Locate the cell with the specified text and output its [x, y] center coordinate. 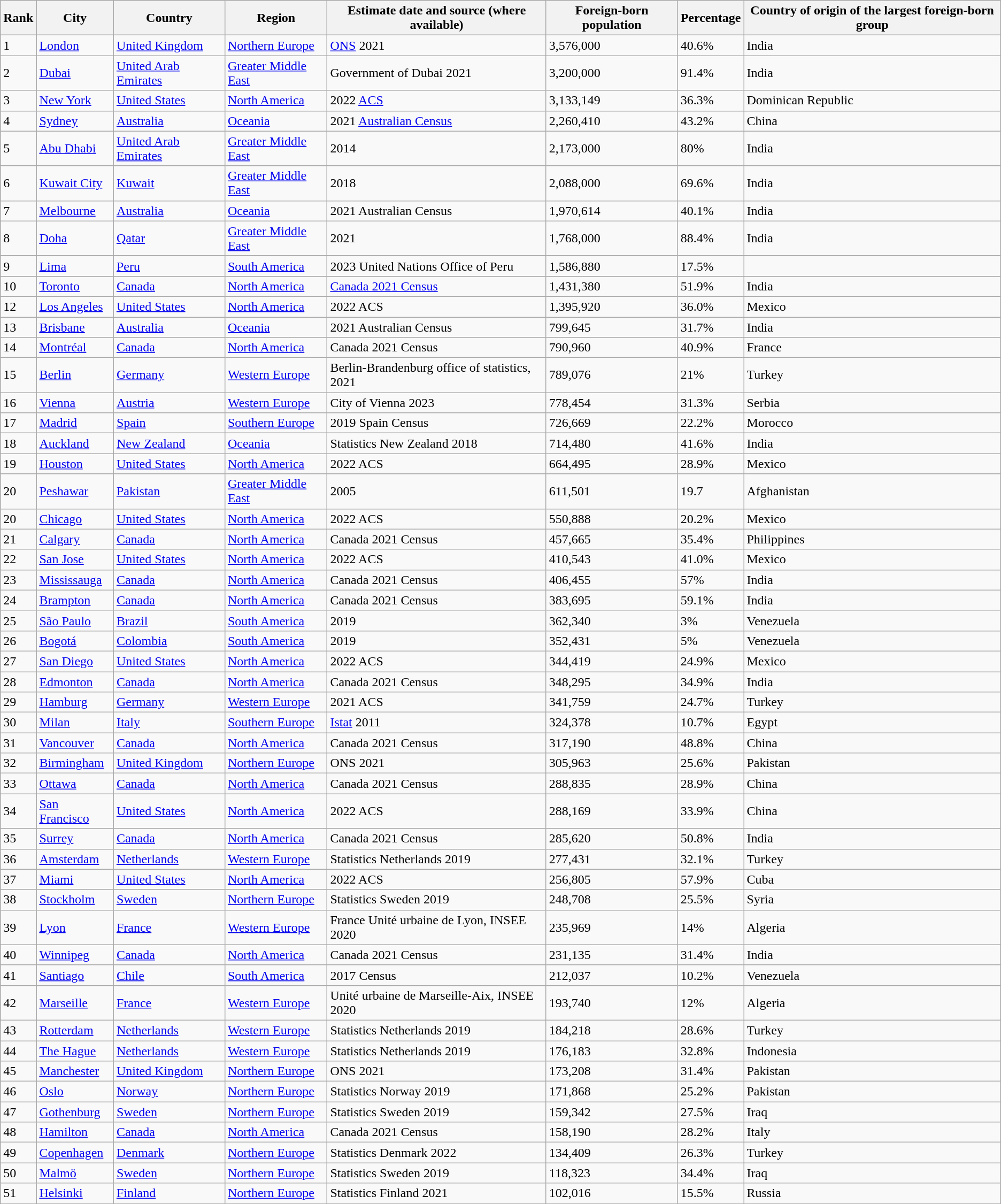
Sydney [75, 121]
40 [18, 955]
27.5% [711, 1112]
40.9% [711, 348]
32.8% [711, 1051]
36.3% [711, 101]
Kuwait City [75, 183]
118,323 [612, 1173]
Statistics Norway 2019 [436, 1092]
Los Angeles [75, 306]
102,016 [612, 1193]
Spain [169, 423]
Statistics Denmark 2022 [436, 1153]
176,183 [612, 1051]
New Zealand [169, 443]
40.6% [711, 45]
1,970,614 [612, 211]
18 [18, 443]
59.1% [711, 600]
158,190 [612, 1132]
9 [18, 266]
21% [711, 375]
277,431 [612, 859]
14% [711, 927]
2,260,410 [612, 121]
2019 Spain Census [436, 423]
34.9% [711, 682]
Melbourne [75, 211]
Abu Dhabi [75, 149]
1,768,000 [612, 239]
348,295 [612, 682]
30 [18, 723]
Chicago [75, 519]
43.2% [711, 121]
47 [18, 1112]
Rank [18, 18]
714,480 [612, 443]
51 [18, 1193]
317,190 [612, 743]
285,620 [612, 839]
33.9% [711, 811]
Amsterdam [75, 859]
Doha [75, 239]
Oslo [75, 1092]
24 [18, 600]
22.2% [711, 423]
22 [18, 559]
Statistics Finland 2021 [436, 1193]
383,695 [612, 600]
Malmö [75, 1173]
Cuba [872, 879]
2017 Census [436, 975]
288,169 [612, 811]
Calgary [75, 539]
57.9% [711, 879]
Morocco [872, 423]
34 [18, 811]
Mississauga [75, 580]
Estimate date and source (where available) [436, 18]
Winnipeg [75, 955]
550,888 [612, 519]
25.2% [711, 1092]
34.4% [711, 1173]
15 [18, 375]
44 [18, 1051]
Region [276, 18]
Rotterdam [75, 1030]
50.8% [711, 839]
Montréal [75, 348]
1 [18, 45]
38 [18, 900]
Statistics New Zealand 2018 [436, 443]
3,576,000 [612, 45]
3% [711, 620]
344,419 [612, 661]
25.6% [711, 763]
25 [18, 620]
43 [18, 1030]
Manchester [75, 1071]
5 [18, 149]
27 [18, 661]
Santiago [75, 975]
Finland [169, 1193]
The Hague [75, 1051]
32.1% [711, 859]
3,200,000 [612, 73]
193,740 [612, 1002]
31.3% [711, 403]
256,805 [612, 879]
Edmonton [75, 682]
Brampton [75, 600]
Marseille [75, 1002]
2 [18, 73]
35 [18, 839]
Syria [872, 900]
Hamilton [75, 1132]
2,173,000 [612, 149]
28.2% [711, 1132]
46 [18, 1092]
26 [18, 641]
Toronto [75, 286]
40.1% [711, 211]
Country [169, 18]
2014 [436, 149]
Copenhagen [75, 1153]
3,133,149 [612, 101]
20.2% [711, 519]
Birmingham [75, 763]
159,342 [612, 1112]
12% [711, 1002]
Indonesia [872, 1051]
1,395,920 [612, 306]
32 [18, 763]
184,218 [612, 1030]
5% [711, 641]
Afghanistan [872, 491]
Vancouver [75, 743]
134,409 [612, 1153]
Unité urbaine de Marseille-Aix, INSEE 2020 [436, 1002]
Stockholm [75, 900]
29 [18, 702]
12 [18, 306]
324,378 [612, 723]
Milan [75, 723]
Miami [75, 879]
Qatar [169, 239]
Istat 2011 [436, 723]
San Jose [75, 559]
Percentage [711, 18]
173,208 [612, 1071]
Madrid [75, 423]
406,455 [612, 580]
Ottawa [75, 784]
Russia [872, 1193]
69.6% [711, 183]
2018 [436, 183]
19.7 [711, 491]
611,501 [612, 491]
Auckland [75, 443]
Hamburg [75, 702]
8 [18, 239]
3 [18, 101]
57% [711, 580]
24.9% [711, 661]
362,340 [612, 620]
50 [18, 1173]
New York [75, 101]
Denmark [169, 1153]
35.4% [711, 539]
Brisbane [75, 327]
45 [18, 1071]
41.6% [711, 443]
23 [18, 580]
Kuwait [169, 183]
42 [18, 1002]
36 [18, 859]
Dubai [75, 73]
London [75, 45]
36.0% [711, 306]
San Diego [75, 661]
São Paulo [75, 620]
17 [18, 423]
288,835 [612, 784]
231,135 [612, 955]
Philippines [872, 539]
Surrey [75, 839]
Austria [169, 403]
Bogotá [75, 641]
31 [18, 743]
2021 [436, 239]
341,759 [612, 702]
48 [18, 1132]
Houston [75, 464]
21 [18, 539]
790,960 [612, 348]
13 [18, 327]
14 [18, 348]
Helsinki [75, 1193]
Dominican Republic [872, 101]
Colombia [169, 641]
France Unité urbaine de Lyon, INSEE 2020 [436, 927]
25.5% [711, 900]
Lima [75, 266]
6 [18, 183]
39 [18, 927]
2021 ACS [436, 702]
212,037 [612, 975]
28.6% [711, 1030]
10 [18, 286]
24.7% [711, 702]
49 [18, 1153]
4 [18, 121]
Brazil [169, 620]
2,088,000 [612, 183]
San Francisco [75, 811]
37 [18, 879]
City of Vienna 2023 [436, 403]
91.4% [711, 73]
Lyon [75, 927]
Vienna [75, 403]
19 [18, 464]
Peru [169, 266]
16 [18, 403]
28 [18, 682]
410,543 [612, 559]
1,431,380 [612, 286]
31.7% [711, 327]
778,454 [612, 403]
Country of origin of the largest foreign-born group [872, 18]
Berlin [75, 375]
15.5% [711, 1193]
41.0% [711, 559]
Berlin-Brandenburg office of statistics, 2021 [436, 375]
248,708 [612, 900]
10.7% [711, 723]
City [75, 18]
171,868 [612, 1092]
7 [18, 211]
41 [18, 975]
51.9% [711, 286]
1,586,880 [612, 266]
Serbia [872, 403]
2023 United Nations Office of Peru [436, 266]
Chile [169, 975]
305,963 [612, 763]
Norway [169, 1092]
664,495 [612, 464]
48.8% [711, 743]
726,669 [612, 423]
457,665 [612, 539]
799,645 [612, 327]
Government of Dubai 2021 [436, 73]
Peshawar [75, 491]
Egypt [872, 723]
26.3% [711, 1153]
17.5% [711, 266]
235,969 [612, 927]
352,431 [612, 641]
33 [18, 784]
789,076 [612, 375]
2005 [436, 491]
10.2% [711, 975]
Foreign-born population [612, 18]
Gothenburg [75, 1112]
80% [711, 149]
88.4% [711, 239]
